Pinpoint the cell where the given text exists, returning its [x, y] midpoint coordinate. 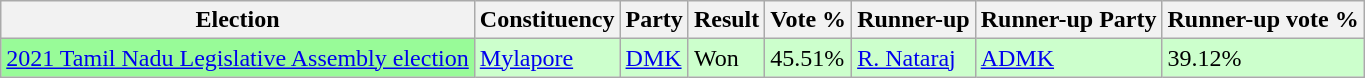
Election [238, 20]
Party [654, 20]
ADMK [1068, 58]
Runner-up Party [1068, 20]
Constituency [547, 20]
Runner-up vote % [1263, 20]
Mylapore [547, 58]
Won [726, 58]
Runner-up [914, 20]
Vote % [808, 20]
Result [726, 20]
DMK [654, 58]
2021 Tamil Nadu Legislative Assembly election [238, 58]
R. Nataraj [914, 58]
39.12% [1263, 58]
45.51% [808, 58]
